Return (X, Y) of the center of cell containing provided text 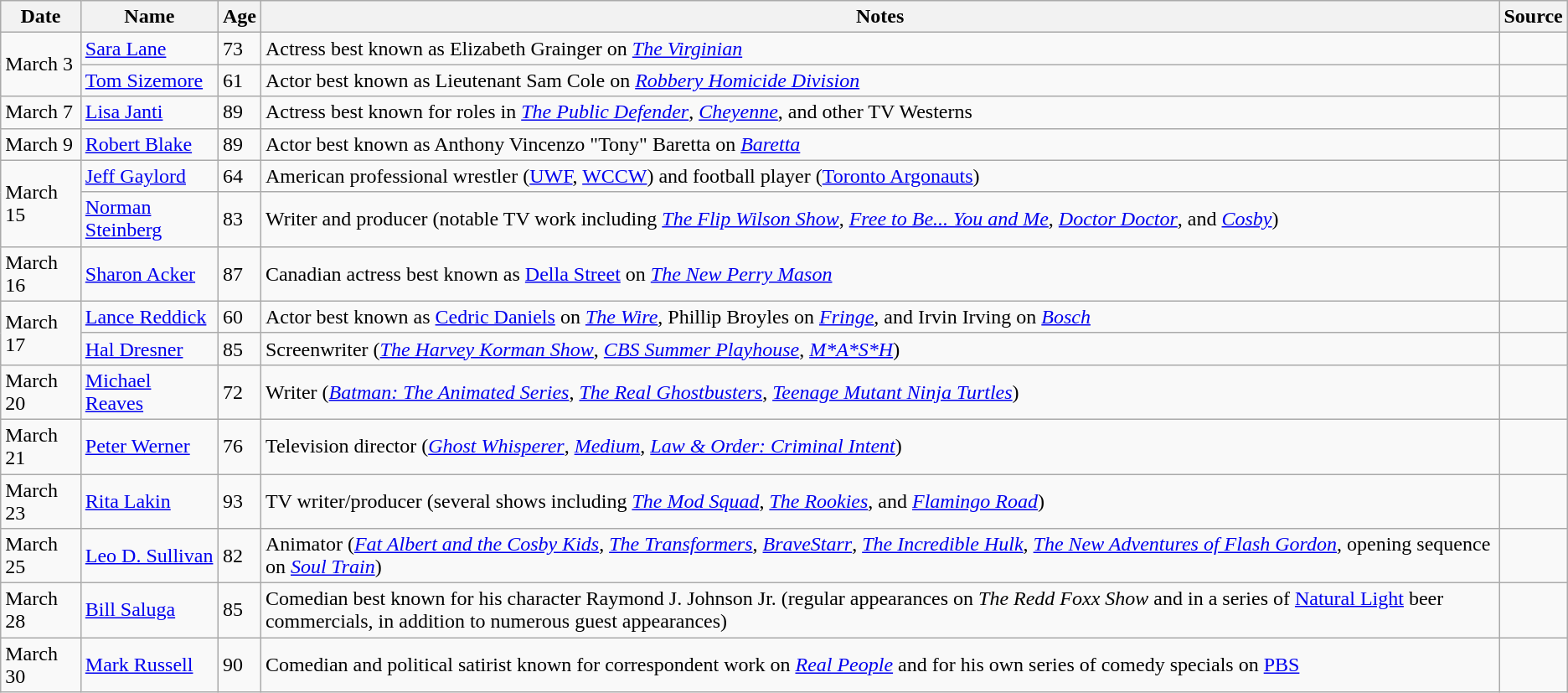
Rita Lakin (149, 501)
Television director (Ghost Whisperer, Medium, Law & Order: Criminal Intent) (879, 446)
Actor best known as Cedric Daniels on The Wire, Phillip Broyles on Fringe, and Irvin Irving on Bosch (879, 317)
Sharon Acker (149, 273)
American professional wrestler (UWF, WCCW) and football player (Toronto Argonauts) (879, 176)
Lisa Janti (149, 112)
93 (240, 501)
87 (240, 273)
Tom Sizemore (149, 80)
Hal Dresner (149, 349)
Leo D. Sullivan (149, 556)
March 20 (41, 392)
Name (149, 17)
March 25 (41, 556)
Canadian actress best known as Della Street on The New Perry Mason (879, 273)
Robert Blake (149, 144)
Date (41, 17)
Sara Lane (149, 49)
60 (240, 317)
March 15 (41, 203)
Source (1533, 17)
Age (240, 17)
82 (240, 556)
73 (240, 49)
64 (240, 176)
Actress best known as Elizabeth Grainger on The Virginian (879, 49)
Mark Russell (149, 665)
Actor best known as Lieutenant Sam Cole on Robbery Homicide Division (879, 80)
Lance Reddick (149, 317)
March 17 (41, 333)
Writer (Batman: The Animated Series, The Real Ghostbusters, Teenage Mutant Ninja Turtles) (879, 392)
Jeff Gaylord (149, 176)
Actress best known for roles in The Public Defender, Cheyenne, and other TV Westerns (879, 112)
Writer and producer (notable TV work including The Flip Wilson Show, Free to Be... You and Me, Doctor Doctor, and Cosby) (879, 220)
March 30 (41, 665)
90 (240, 665)
Bill Saluga (149, 610)
Norman Steinberg (149, 220)
March 28 (41, 610)
March 23 (41, 501)
72 (240, 392)
Actor best known as Anthony Vincenzo "Tony" Baretta on Baretta (879, 144)
83 (240, 220)
Peter Werner (149, 446)
Screenwriter (The Harvey Korman Show, CBS Summer Playhouse, M*A*S*H) (879, 349)
Michael Reaves (149, 392)
March 21 (41, 446)
March 3 (41, 65)
March 7 (41, 112)
TV writer/producer (several shows including The Mod Squad, The Rookies, and Flamingo Road) (879, 501)
March 9 (41, 144)
March 16 (41, 273)
Notes (879, 17)
61 (240, 80)
76 (240, 446)
Comedian and political satirist known for correspondent work on Real People and for his own series of comedy specials on PBS (879, 665)
